Extract the [X, Y] coordinate from the center of the cell holding the provided text.  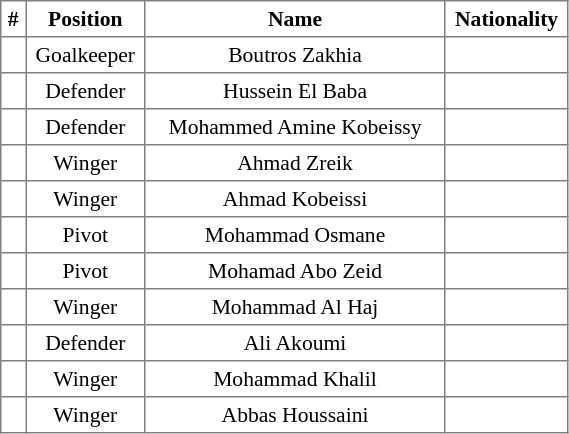
Nationality [506, 19]
# [14, 19]
Ahmad Zreik [295, 163]
Abbas Houssaini [295, 415]
Goalkeeper [86, 55]
Name [295, 19]
Mohamad Abo Zeid [295, 271]
Mohammad Osmane [295, 235]
Mohammad Al Haj [295, 307]
Ali Akoumi [295, 343]
Mohammed Amine Kobeissy [295, 127]
Ahmad Kobeissi [295, 199]
Mohammad Khalil [295, 379]
Position [86, 19]
Boutros Zakhia [295, 55]
Hussein El Baba [295, 91]
